Return (x, y) of the center of cell containing provided text 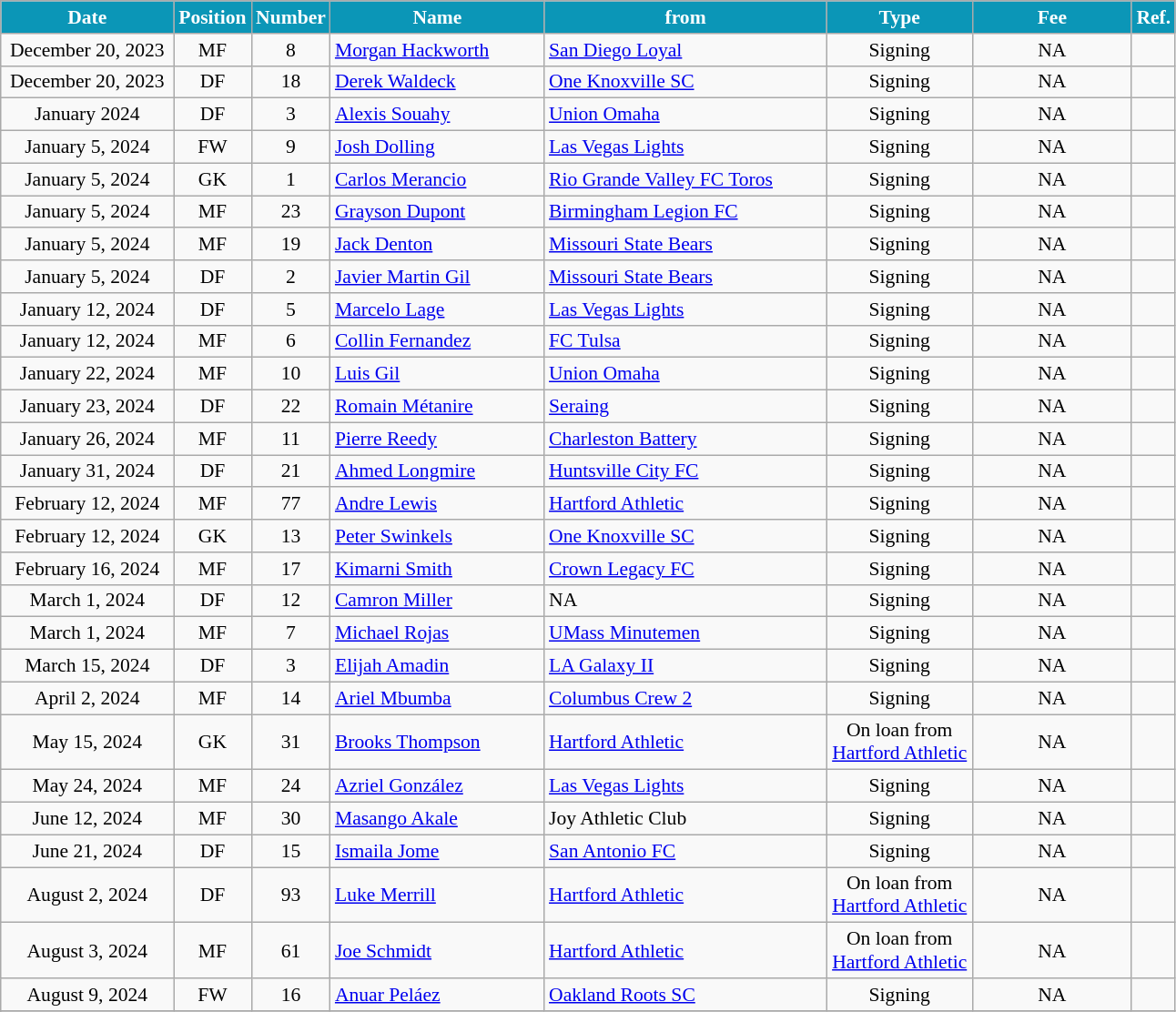
Ahmed Longmire (437, 471)
Michael Rojas (437, 633)
8 (291, 50)
30 (291, 819)
5 (291, 309)
19 (291, 245)
FC Tulsa (685, 341)
UMass Minutemen (685, 633)
Peter Swinkels (437, 536)
Elijah Amadin (437, 666)
22 (291, 407)
Brooks Thompson (437, 743)
Rio Grande Valley FC Toros (685, 179)
Morgan Hackworth (437, 50)
June 12, 2024 (87, 819)
10 (291, 374)
January 26, 2024 (87, 439)
April 2, 2024 (87, 698)
Joy Athletic Club (685, 819)
12 (291, 601)
Number (291, 17)
16 (291, 995)
11 (291, 439)
August 9, 2024 (87, 995)
Fee (1052, 17)
June 21, 2024 (87, 851)
Andre Lewis (437, 504)
Anuar Peláez (437, 995)
24 (291, 786)
Kimarni Smith (437, 569)
9 (291, 147)
17 (291, 569)
31 (291, 743)
7 (291, 633)
LA Galaxy II (685, 666)
77 (291, 504)
August 3, 2024 (87, 950)
61 (291, 950)
13 (291, 536)
Joe Schmidt (437, 950)
Oakland Roots SC (685, 995)
18 (291, 82)
Javier Martin Gil (437, 277)
Azriel González (437, 786)
May 15, 2024 (87, 743)
Pierre Reedy (437, 439)
Romain Métanire (437, 407)
San Antonio FC (685, 851)
Name (437, 17)
Crown Legacy FC (685, 569)
23 (291, 212)
March 15, 2024 (87, 666)
Huntsville City FC (685, 471)
February 16, 2024 (87, 569)
Birmingham Legion FC (685, 212)
21 (291, 471)
15 (291, 851)
2 (291, 277)
Grayson Dupont (437, 212)
Seraing (685, 407)
6 (291, 341)
1 (291, 179)
May 24, 2024 (87, 786)
Ariel Mbumba (437, 698)
Charleston Battery (685, 439)
January 2024 (87, 115)
14 (291, 698)
January 22, 2024 (87, 374)
Ref. (1153, 17)
August 2, 2024 (87, 896)
Collin Fernandez (437, 341)
Position (213, 17)
Columbus Crew 2 (685, 698)
Luis Gil (437, 374)
Masango Akale (437, 819)
Camron Miller (437, 601)
Type (899, 17)
93 (291, 896)
Carlos Merancio (437, 179)
Jack Denton (437, 245)
Alexis Souahy (437, 115)
San Diego Loyal (685, 50)
January 31, 2024 (87, 471)
from (685, 17)
Date (87, 17)
Luke Merrill (437, 896)
Josh Dolling (437, 147)
Derek Waldeck (437, 82)
Marcelo Lage (437, 309)
Ismaila Jome (437, 851)
January 23, 2024 (87, 407)
